Detect which cell encompasses the target text, then output its (X, Y) center coordinate. 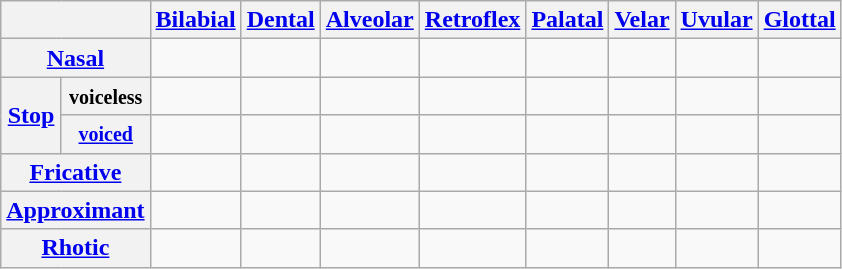
Bilabial (196, 20)
voiceless (106, 96)
voiced (106, 134)
Rhotic (76, 248)
Fricative (76, 172)
Palatal (568, 20)
Nasal (76, 58)
Dental (280, 20)
Velar (642, 20)
Approximant (76, 210)
Glottal (800, 20)
Retroflex (472, 20)
Stop (32, 115)
Uvular (716, 20)
Alveolar (370, 20)
